Pinpoint the cell where the given text exists, returning its [x, y] midpoint coordinate. 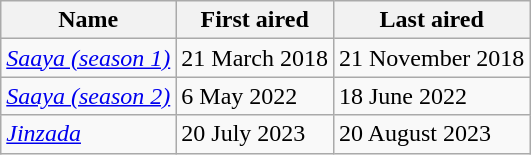
20 July 2023 [255, 134]
Saaya (season 1) [88, 58]
18 June 2022 [431, 96]
21 March 2018 [255, 58]
6 May 2022 [255, 96]
21 November 2018 [431, 58]
20 August 2023 [431, 134]
Name [88, 20]
Jinzada [88, 134]
Saaya (season 2) [88, 96]
First aired [255, 20]
Last aired [431, 20]
